Return the (x, y) coordinate for the center point of the cell that contains the specified text.  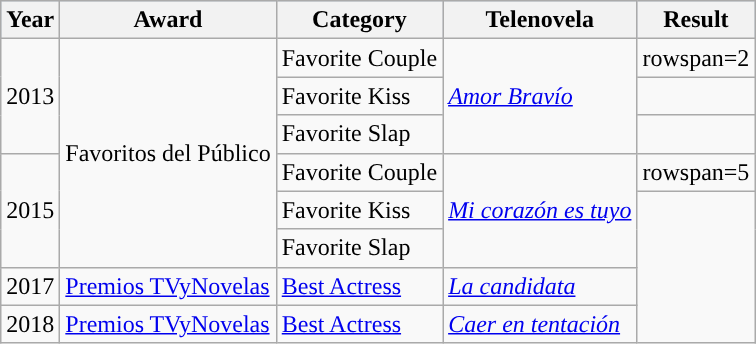
Award (168, 20)
Result (696, 20)
Mi corazón es tuyo (540, 210)
2017 (30, 286)
rowspan=5 (696, 172)
Caer en tentación (540, 324)
Telenovela (540, 20)
Favoritos del Público (168, 153)
2018 (30, 324)
2015 (30, 210)
Year (30, 20)
Amor Bravío (540, 96)
rowspan=2 (696, 58)
Category (359, 20)
2013 (30, 96)
La candidata (540, 286)
